Determine the [X, Y] coordinate at the center of the cell enclosing the given text.  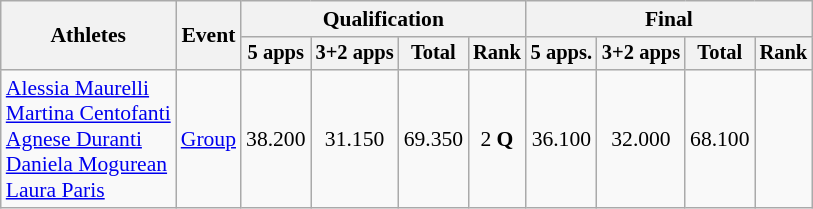
Qualification [384, 19]
69.350 [434, 139]
68.100 [720, 139]
2 Q [497, 139]
5 apps. [562, 54]
38.200 [276, 139]
5 apps [276, 54]
Event [208, 36]
Athletes [88, 36]
Alessia MaurelliMartina CentofantiAgnese DurantiDaniela MogureanLaura Paris [88, 139]
Final [669, 19]
36.100 [562, 139]
31.150 [355, 139]
32.000 [641, 139]
Group [208, 139]
